Find where the given text appears and provide that cell's center as [x, y] coordinate. 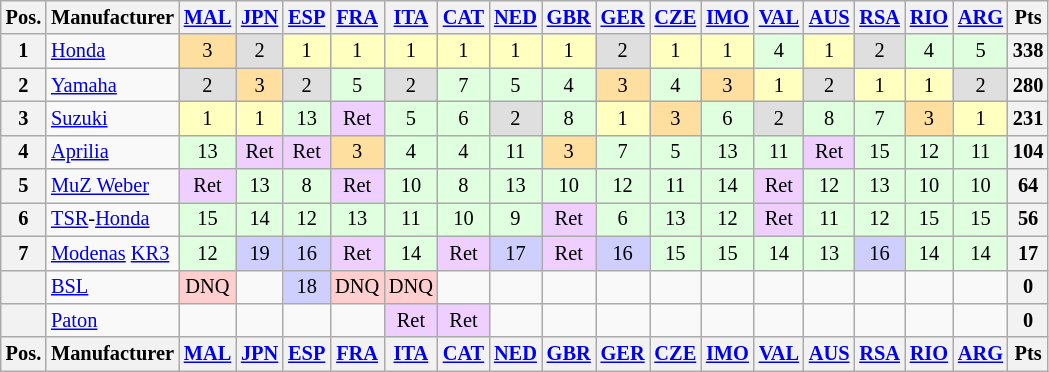
280 [1028, 85]
Paton [112, 320]
338 [1028, 51]
MuZ Weber [112, 186]
TSR-Honda [112, 219]
231 [1028, 118]
56 [1028, 219]
Honda [112, 51]
104 [1028, 152]
19 [260, 253]
Modenas KR3 [112, 253]
Suzuki [112, 118]
Yamaha [112, 85]
18 [306, 287]
BSL [112, 287]
Aprilia [112, 152]
9 [516, 219]
64 [1028, 186]
